Pinpoint the cell where the given text exists, returning its [x, y] midpoint coordinate. 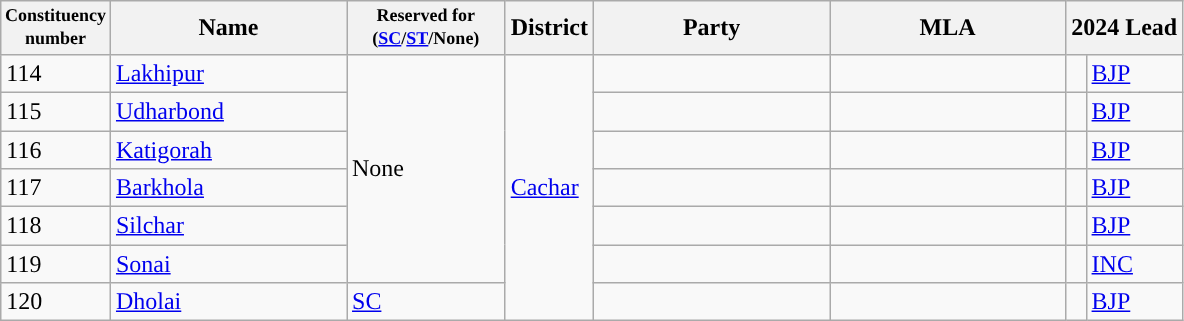
Barkhola [228, 188]
Constituency number [56, 28]
Sonai [228, 264]
116 [56, 150]
MLA [948, 28]
District [549, 28]
Cachar [549, 187]
114 [56, 73]
Party [712, 28]
Lakhipur [228, 73]
Dholai [228, 302]
120 [56, 302]
Katigorah [228, 150]
SC [426, 302]
119 [56, 264]
2024 Lead [1124, 28]
Silchar [228, 226]
Reserved for (SC/ST/None) [426, 28]
None [426, 168]
117 [56, 188]
Name [228, 28]
118 [56, 226]
115 [56, 111]
Udharbond [228, 111]
INC [1134, 264]
